Return (x, y) of the center of cell containing provided text 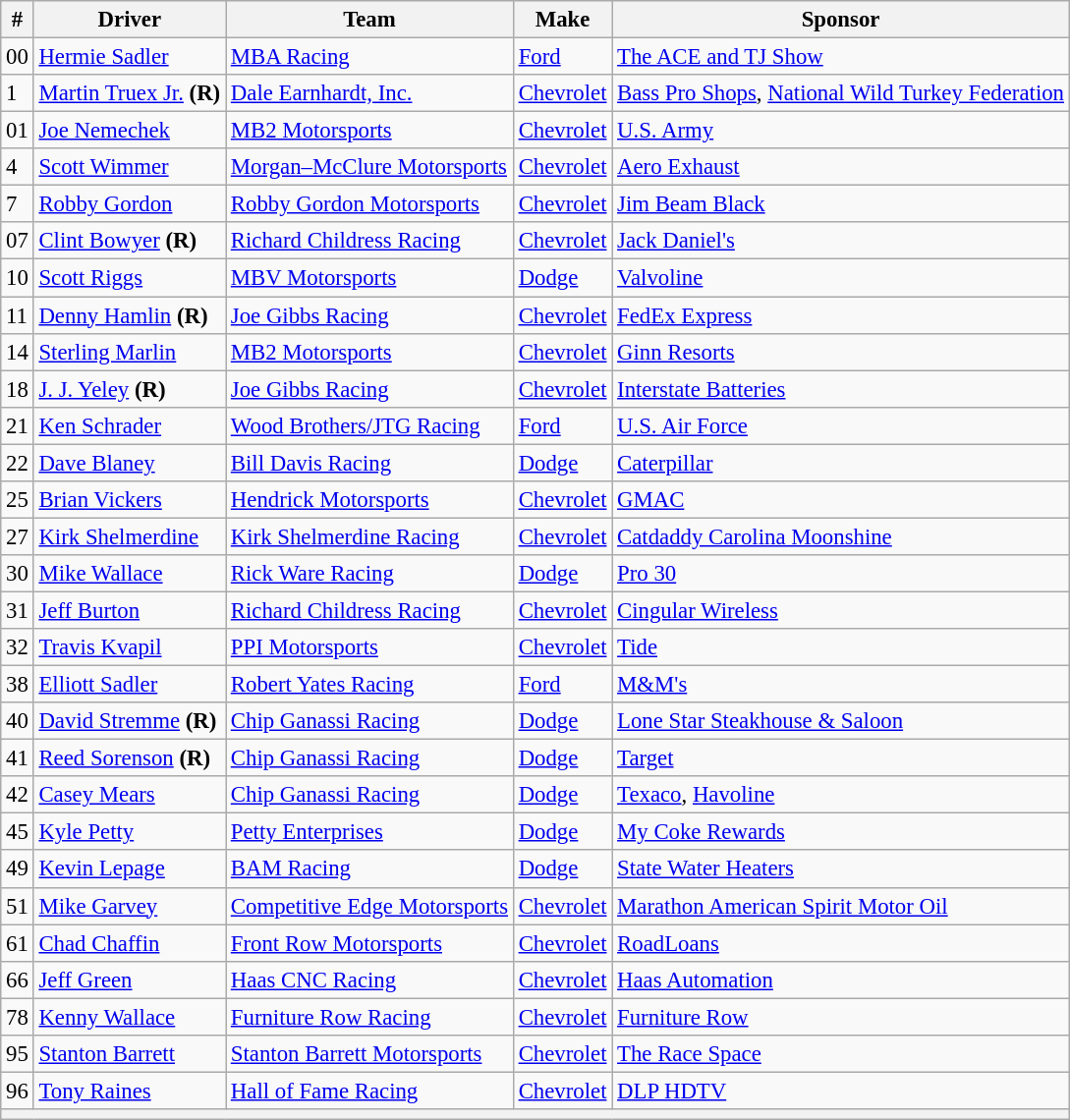
41 (18, 758)
07 (18, 241)
4 (18, 167)
Furniture Row (841, 1017)
Scott Wimmer (130, 167)
Robby Gordon (130, 204)
# (18, 20)
Hendrick Motorsports (369, 500)
Joe Nemechek (130, 131)
PPI Motorsports (369, 647)
Haas Automation (841, 980)
45 (18, 832)
Dale Earnhardt, Inc. (369, 93)
31 (18, 610)
61 (18, 943)
Stanton Barrett Motorsports (369, 1054)
Kyle Petty (130, 832)
Hall of Fame Racing (369, 1091)
State Water Heaters (841, 869)
32 (18, 647)
MBV Motorsports (369, 278)
Mike Garvey (130, 906)
Reed Sorenson (R) (130, 758)
10 (18, 278)
U.S. Army (841, 131)
BAM Racing (369, 869)
Caterpillar (841, 463)
FedEx Express (841, 315)
Competitive Edge Motorsports (369, 906)
Ken Schrader (130, 425)
Jack Daniel's (841, 241)
Scott Riggs (130, 278)
The ACE and TJ Show (841, 57)
Bill Davis Racing (369, 463)
Jim Beam Black (841, 204)
Sponsor (841, 20)
Elliott Sadler (130, 685)
42 (18, 795)
Make (562, 20)
J. J. Yeley (R) (130, 389)
M&M's (841, 685)
Driver (130, 20)
Haas CNC Racing (369, 980)
Wood Brothers/JTG Racing (369, 425)
MBA Racing (369, 57)
Rick Ware Racing (369, 574)
18 (18, 389)
27 (18, 536)
Robert Yates Racing (369, 685)
Kirk Shelmerdine Racing (369, 536)
14 (18, 352)
Petty Enterprises (369, 832)
DLP HDTV (841, 1091)
Martin Truex Jr. (R) (130, 93)
Texaco, Havoline (841, 795)
Brian Vickers (130, 500)
Marathon American Spirit Motor Oil (841, 906)
7 (18, 204)
Furniture Row Racing (369, 1017)
Jeff Green (130, 980)
Hermie Sadler (130, 57)
Ginn Resorts (841, 352)
95 (18, 1054)
Front Row Motorsports (369, 943)
My Coke Rewards (841, 832)
Team (369, 20)
25 (18, 500)
Denny Hamlin (R) (130, 315)
Tide (841, 647)
96 (18, 1091)
Chad Chaffin (130, 943)
Kenny Wallace (130, 1017)
Jeff Burton (130, 610)
Lone Star Steakhouse & Saloon (841, 721)
U.S. Air Force (841, 425)
1 (18, 93)
78 (18, 1017)
The Race Space (841, 1054)
Dave Blaney (130, 463)
Travis Kvapil (130, 647)
Morgan–McClure Motorsports (369, 167)
Bass Pro Shops, National Wild Turkey Federation (841, 93)
30 (18, 574)
David Stremme (R) (130, 721)
GMAC (841, 500)
Stanton Barrett (130, 1054)
Catdaddy Carolina Moonshine (841, 536)
Target (841, 758)
Valvoline (841, 278)
Pro 30 (841, 574)
Robby Gordon Motorsports (369, 204)
49 (18, 869)
Sterling Marlin (130, 352)
51 (18, 906)
Kevin Lepage (130, 869)
22 (18, 463)
Tony Raines (130, 1091)
Interstate Batteries (841, 389)
38 (18, 685)
40 (18, 721)
Cingular Wireless (841, 610)
RoadLoans (841, 943)
21 (18, 425)
Casey Mears (130, 795)
Clint Bowyer (R) (130, 241)
Mike Wallace (130, 574)
01 (18, 131)
Aero Exhaust (841, 167)
Kirk Shelmerdine (130, 536)
00 (18, 57)
11 (18, 315)
66 (18, 980)
